Identify which cell holds the provided text, then report its [X, Y] central coordinate. 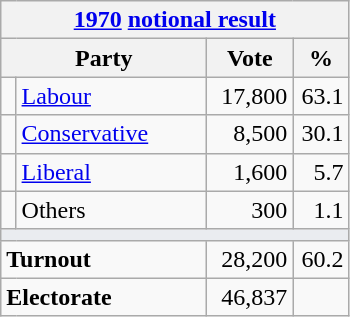
1,600 [250, 172]
1970 notional result [175, 20]
Liberal [112, 172]
28,200 [250, 259]
Labour [112, 96]
17,800 [250, 96]
Conservative [112, 134]
63.1 [321, 96]
8,500 [250, 134]
Party [104, 58]
Others [112, 210]
% [321, 58]
1.1 [321, 210]
46,837 [250, 297]
60.2 [321, 259]
30.1 [321, 134]
Electorate [104, 297]
300 [250, 210]
Turnout [104, 259]
Vote [250, 58]
5.7 [321, 172]
